Extract the (X, Y) coordinate from the center of the cell holding the provided text.  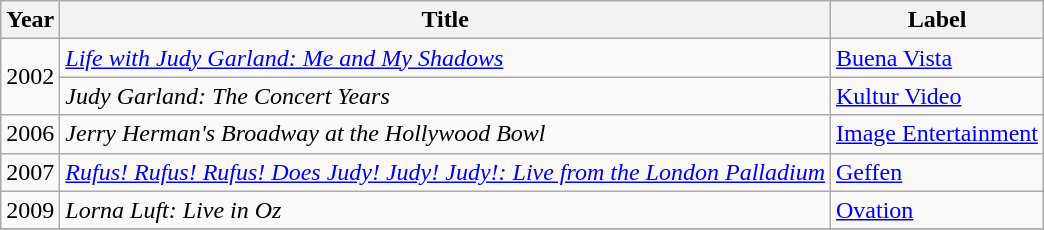
Year (30, 20)
2006 (30, 134)
2002 (30, 77)
2009 (30, 210)
Geffen (938, 172)
Jerry Herman's Broadway at the Hollywood Bowl (446, 134)
2007 (30, 172)
Image Entertainment (938, 134)
Buena Vista (938, 58)
Life with Judy Garland: Me and My Shadows (446, 58)
Lorna Luft: Live in Oz (446, 210)
Rufus! Rufus! Rufus! Does Judy! Judy! Judy!: Live from the London Palladium (446, 172)
Label (938, 20)
Ovation (938, 210)
Judy Garland: The Concert Years (446, 96)
Kultur Video (938, 96)
Title (446, 20)
